Extract the (X, Y) coordinate from the center of the cell holding the provided text.  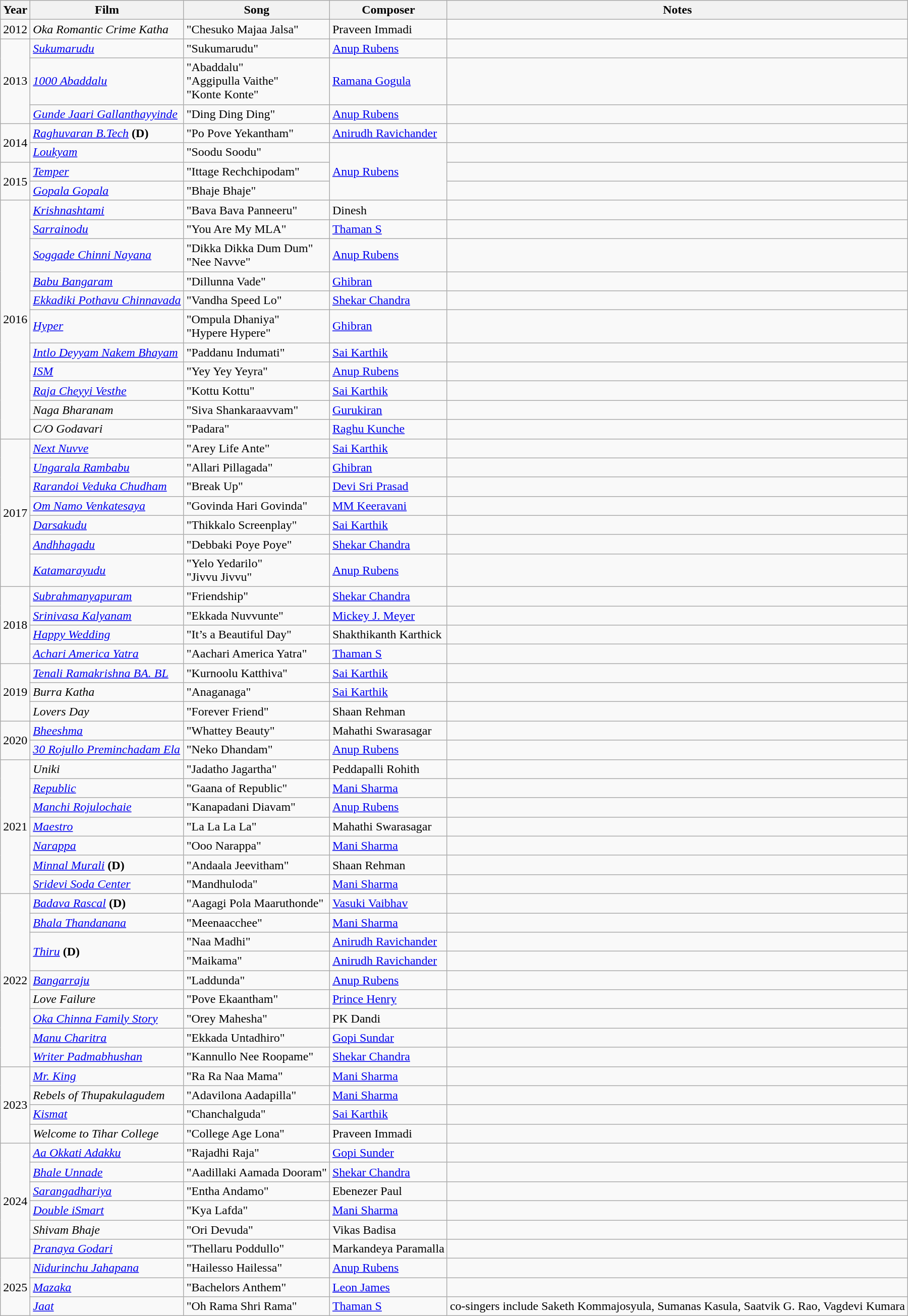
Badava Rascal (D) (107, 903)
2018 (15, 625)
Song (256, 10)
Sarangadhariya (107, 1191)
Ekkadiki Pothavu Chinnavada (107, 301)
2023 (15, 1105)
Darsakudu (107, 525)
Narappa (107, 846)
Manchi Rojulochaie (107, 807)
Ebenezer Paul (388, 1191)
2019 (15, 692)
"College Age Lona" (256, 1133)
Hyper (107, 327)
"Dillunna Vade" (256, 281)
"Vandha Speed Lo" (256, 301)
Raghu Kunche (388, 429)
Ungarala Rambabu (107, 467)
"Meenaacchee" (256, 922)
"Po Pove Yekantham" (256, 133)
"Rajadhi Raja" (256, 1153)
"Pove Ekaantham" (256, 999)
Double iSmart (107, 1210)
"Break Up" (256, 487)
30 Rojullo Preminchadam Ela (107, 750)
"Ompula Dhaniya" "Hypere Hypere" (256, 327)
Subrahmanyapuram (107, 596)
"Paddanu Indumati" (256, 352)
MM Keeravani (388, 506)
"Abaddalu" "Aggipulla Vaithe" "Konte Konte" (256, 81)
Pranaya Godari (107, 1249)
"Whattey Beauty" (256, 731)
"La La La La" (256, 826)
Oka Romantic Crime Katha (107, 29)
"Mandhuloda" (256, 884)
"Naa Madhi" (256, 942)
"Chanchalguda" (256, 1114)
Bhala Thandanana (107, 922)
"Dikka Dikka Dum Dum" "Nee Navve" (256, 255)
Rarandoi Veduka Chudham (107, 487)
Soggade Chinni Nayana (107, 255)
"It’s a Beautiful Day" (256, 635)
"Chesuko Majaa Jalsa" (256, 29)
"Padara" (256, 429)
Ramana Gogula (388, 81)
Uniki (107, 769)
Mr. King (107, 1076)
Naga Bharanam (107, 410)
"You Are My MLA" (256, 229)
"Anaganaga" (256, 692)
Mazaka (107, 1287)
"Allari Pillagada" (256, 467)
2017 (15, 512)
Devi Sri Prasad (388, 487)
"Jadatho Jagartha" (256, 769)
Rebels of Thupakulagudem (107, 1095)
C/O Godavari (107, 429)
"Kanapadani Diavam" (256, 807)
Republic (107, 788)
Peddapalli Rohith (388, 769)
"Bava Bava Panneeru" (256, 210)
Prince Henry (388, 999)
2020 (15, 740)
"Bhaje Bhaje" (256, 191)
Welcome to Tihar College (107, 1133)
Intlo Deyyam Nakem Bhayam (107, 352)
"Kottu Kottu" (256, 391)
"Siva Shankaraavvam" (256, 410)
"Ekkada Untadhiro" (256, 1038)
"Soodu Soodu" (256, 152)
"Aadillaki Aamada Dooram" (256, 1172)
Bheeshma (107, 731)
"Yey Yey Yeyra" (256, 372)
"Kannullo Nee Roopame" (256, 1057)
Sarrainodu (107, 229)
Sukumarudu (107, 48)
"Govinda Hari Govinda" (256, 506)
"Debbaki Poye Poye" (256, 544)
Notes (677, 10)
Krishnashtami (107, 210)
ISM (107, 372)
Mickey J. Meyer (388, 616)
"Ekkada Nuvvunte" (256, 616)
Year (15, 10)
"Laddunda" (256, 980)
"Ding Ding Ding" (256, 114)
2022 (15, 980)
Maestro (107, 826)
Next Nuvve (107, 448)
Markandeya Paramalla (388, 1249)
Raghuvaran B.Tech (D) (107, 133)
"Kurnoolu Katthiva" (256, 673)
Gunde Jaari Gallanthayyinde (107, 114)
"Hailesso Hailessa" (256, 1268)
Love Failure (107, 999)
2024 (15, 1201)
"Aachari America Yatra" (256, 654)
"Gaana of Republic" (256, 788)
Andhhagadu (107, 544)
Jaat (107, 1306)
Srinivasa Kalyanam (107, 616)
Om Namo Venkatesaya (107, 506)
"Entha Andamo" (256, 1191)
Dinesh (388, 210)
2015 (15, 181)
Gopi Sundar (388, 1038)
Bhale Unnade (107, 1172)
Shivam Bhaje (107, 1230)
"Aagagi Pola Maaruthonde" (256, 903)
Writer Padmabhushan (107, 1057)
"Bachelors Anthem" (256, 1287)
2021 (15, 826)
Babu Bangaram (107, 281)
Vasuki Vaibhav (388, 903)
"Andaala Jeevitham" (256, 865)
Shakthikanth Karthick (388, 635)
Raja Cheyyi Vesthe (107, 391)
"Oh Rama Shri Rama" (256, 1306)
2016 (15, 320)
"Ooo Narappa" (256, 846)
co-singers include Saketh Kommajosyula, Sumanas Kasula, Saatvik G. Rao, Vagdevi Kumara (677, 1306)
"Ori Devuda" (256, 1230)
Nidurinchu Jahapana (107, 1268)
"Friendship" (256, 596)
"Yelo Yedarilo" "Jivvu Jivvu" (256, 570)
"Adavilona Aadapilla" (256, 1095)
Bangarraju (107, 980)
2012 (15, 29)
"Forever Friend" (256, 711)
Minnal Murali (D) (107, 865)
Kismat (107, 1114)
PK Dandi (388, 1019)
"Kya Lafda" (256, 1210)
"Sukumarudu" (256, 48)
Aa Okkati Adakku (107, 1153)
2025 (15, 1287)
Oka Chinna Family Story (107, 1019)
Composer (388, 10)
"Ra Ra Naa Mama" (256, 1076)
Leon James (388, 1287)
"Ittage Rechchipodam" (256, 171)
Film (107, 10)
Thiru (D) (107, 951)
Loukyam (107, 152)
Gopi Sunder (388, 1153)
1000 Abaddalu (107, 81)
Lovers Day (107, 711)
Tenali Ramakrishna BA. BL (107, 673)
2013 (15, 81)
Happy Wedding (107, 635)
Vikas Badisa (388, 1230)
"Thikkalo Screenplay" (256, 525)
"Neko Dhandam" (256, 750)
Achari America Yatra (107, 654)
"Thellaru Poddullo" (256, 1249)
Sridevi Soda Center (107, 884)
Katamarayudu (107, 570)
"Orey Mahesha" (256, 1019)
Gurukiran (388, 410)
Gopala Gopala (107, 191)
Temper (107, 171)
"Maikama" (256, 961)
"Arey Life Ante" (256, 448)
Manu Charitra (107, 1038)
2014 (15, 143)
Burra Katha (107, 692)
